Capture the cell that displays the provided text and extract its (x, y) central coordinate. 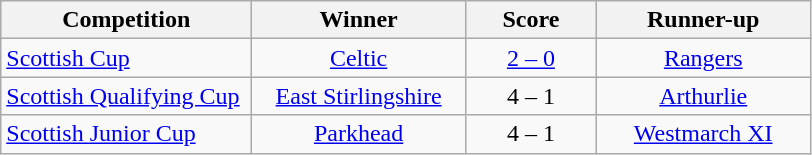
East Stirlingshire (359, 96)
Runner-up (703, 20)
Rangers (703, 58)
Parkhead (359, 134)
Celtic (359, 58)
Competition (126, 20)
Arthurlie (703, 96)
Scottish Cup (126, 58)
Scottish Qualifying Cup (126, 96)
2 – 0 (530, 58)
Score (530, 20)
Scottish Junior Cup (126, 134)
Westmarch XI (703, 134)
Winner (359, 20)
